Find where the given text appears and provide that cell's center as [x, y] coordinate. 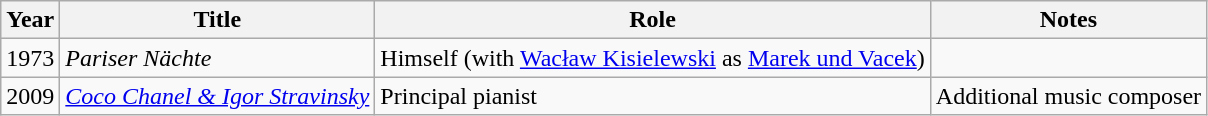
2009 [30, 96]
Role [652, 20]
Additional music composer [1068, 96]
Principal pianist [652, 96]
Coco Chanel & Igor Stravinsky [218, 96]
Pariser Nächte [218, 58]
Title [218, 20]
Himself (with Wacław Kisielewski as Marek und Vacek) [652, 58]
Year [30, 20]
Notes [1068, 20]
1973 [30, 58]
